Provide the (x, y) coordinate of the cell's center where the given text is located.  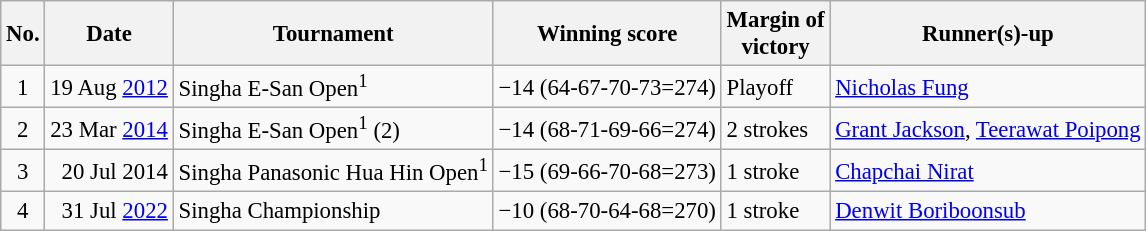
4 (23, 211)
2 (23, 129)
31 Jul 2022 (109, 211)
−14 (64-67-70-73=274) (607, 87)
3 (23, 171)
No. (23, 34)
19 Aug 2012 (109, 87)
20 Jul 2014 (109, 171)
Singha E-San Open1 (2) (333, 129)
−15 (69-66-70-68=273) (607, 171)
Singha E-San Open1 (333, 87)
−14 (68-71-69-66=274) (607, 129)
Singha Panasonic Hua Hin Open1 (333, 171)
Nicholas Fung (988, 87)
Date (109, 34)
1 (23, 87)
−10 (68-70-64-68=270) (607, 211)
Runner(s)-up (988, 34)
Tournament (333, 34)
Chapchai Nirat (988, 171)
23 Mar 2014 (109, 129)
Playoff (776, 87)
Winning score (607, 34)
2 strokes (776, 129)
Grant Jackson, Teerawat Poipong (988, 129)
Denwit Boriboonsub (988, 211)
Singha Championship (333, 211)
Margin ofvictory (776, 34)
